Return the (x, y) coordinate for the center point of the cell that contains the specified text.  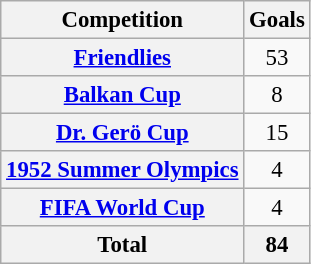
1952 Summer Olympics (122, 170)
Dr. Gerö Cup (122, 133)
53 (277, 58)
Goals (277, 20)
FIFA World Cup (122, 208)
84 (277, 245)
Balkan Cup (122, 95)
15 (277, 133)
Competition (122, 20)
Total (122, 245)
8 (277, 95)
Friendlies (122, 58)
